Determine the (x, y) coordinate at the center of the cell enclosing the given text.  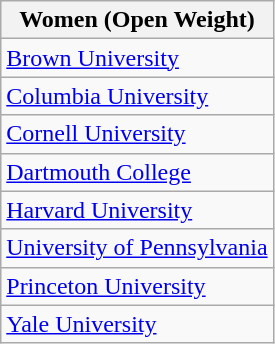
Harvard University (137, 210)
University of Pennsylvania (137, 248)
Women (Open Weight) (137, 20)
Princeton University (137, 286)
Cornell University (137, 134)
Yale University (137, 324)
Brown University (137, 58)
Columbia University (137, 96)
Dartmouth College (137, 172)
